Find where the given text appears and provide that cell's center as [x, y] coordinate. 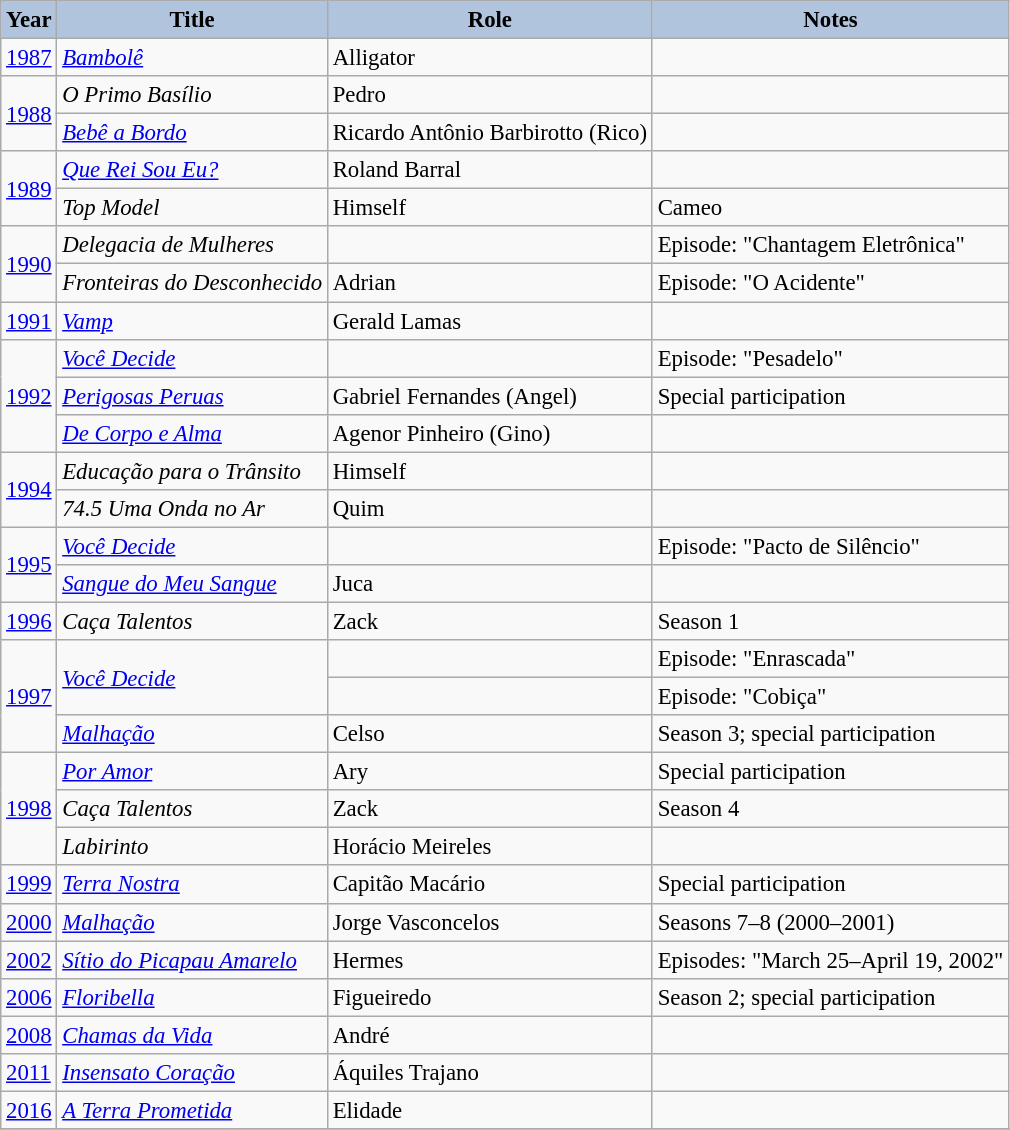
Gerald Lamas [490, 321]
Sangue do Meu Sangue [192, 584]
De Corpo e Alma [192, 433]
Episodes: "March 25–April 19, 2002" [830, 960]
Terra Nostra [192, 885]
1999 [29, 885]
Episode: "Cobiça" [830, 697]
Juca [490, 584]
1995 [29, 564]
A Terra Prometida [192, 1110]
Gabriel Fernandes (Angel) [490, 396]
Educação para o Trânsito [192, 471]
Hermes [490, 960]
Floribella [192, 997]
2002 [29, 960]
Seasons 7–8 (2000–2001) [830, 922]
Season 1 [830, 621]
74.5 Uma Onda no Ar [192, 509]
Capitão Macário [490, 885]
André [490, 1035]
1994 [29, 490]
Role [490, 20]
1991 [29, 321]
Notes [830, 20]
Roland Barral [490, 170]
Labirinto [192, 847]
Bambolê [192, 58]
Alligator [490, 58]
1987 [29, 58]
Top Model [192, 208]
Que Rei Sou Eu? [192, 170]
Perigosas Peruas [192, 396]
Jorge Vasconcelos [490, 922]
Bebê a Bordo [192, 133]
Vamp [192, 321]
Episode: "Pacto de Silêncio" [830, 546]
Áquiles Trajano [490, 1073]
Season 3; special participation [830, 734]
Cameo [830, 208]
Season 4 [830, 809]
Agenor Pinheiro (Gino) [490, 433]
2006 [29, 997]
O Primo Basílio [192, 95]
Horácio Meireles [490, 847]
Celso [490, 734]
Pedro [490, 95]
Figueiredo [490, 997]
Quim [490, 509]
Episode: "O Acidente" [830, 283]
Adrian [490, 283]
Sítio do Picapau Amarelo [192, 960]
1996 [29, 621]
Delegacia de Mulheres [192, 245]
Episode: "Chantagem Eletrônica" [830, 245]
Por Amor [192, 772]
1989 [29, 188]
Fronteiras do Desconhecido [192, 283]
Ary [490, 772]
Season 2; special participation [830, 997]
Insensato Coração [192, 1073]
Episode: "Pesadelo" [830, 358]
2000 [29, 922]
2008 [29, 1035]
1997 [29, 696]
1992 [29, 396]
Chamas da Vida [192, 1035]
2016 [29, 1110]
Title [192, 20]
Episode: "Enrascada" [830, 659]
1988 [29, 114]
Ricardo Antônio Barbirotto (Rico) [490, 133]
1990 [29, 264]
Elidade [490, 1110]
2011 [29, 1073]
Year [29, 20]
1998 [29, 810]
